Locate the cell with the specified text and output its [x, y] center coordinate. 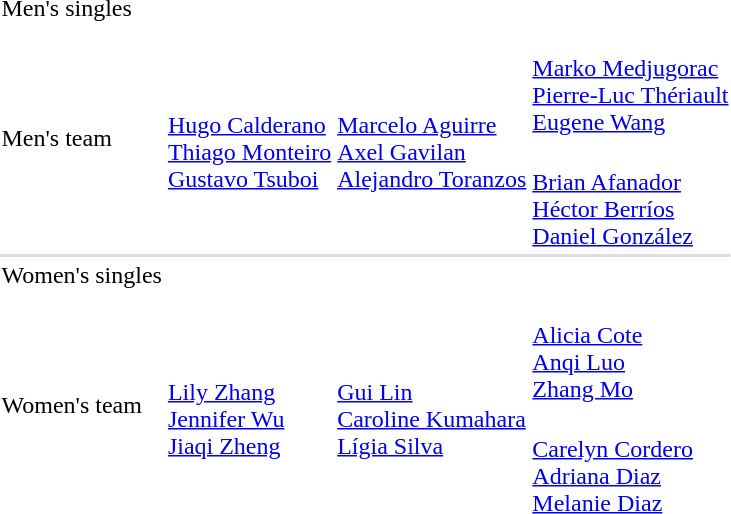
Women's singles [82, 275]
Alicia CoteAnqi LuoZhang Mo [630, 348]
Men's team [82, 138]
Marcelo AguirreAxel GavilanAlejandro Toranzos [432, 138]
Hugo CalderanoThiago MonteiroGustavo Tsuboi [249, 138]
Marko MedjugoracPierre-Luc ThériaultEugene Wang [630, 82]
Brian AfanadorHéctor BerríosDaniel González [630, 196]
